Pinpoint the cell where the given text exists, returning its [x, y] midpoint coordinate. 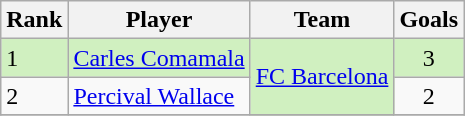
Percival Wallace [159, 96]
Carles Comamala [159, 58]
1 [34, 58]
Goals [429, 20]
Rank [34, 20]
FC Barcelona [322, 77]
Player [159, 20]
3 [429, 58]
Team [322, 20]
